Return the [x, y] coordinate for the center point of the cell that contains the specified text.  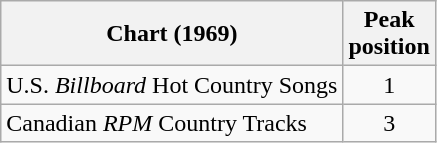
Chart (1969) [172, 34]
U.S. Billboard Hot Country Songs [172, 85]
Canadian RPM Country Tracks [172, 123]
1 [389, 85]
Peakposition [389, 34]
3 [389, 123]
